Output the [x, y] coordinate of the center of the cell containing the given text.  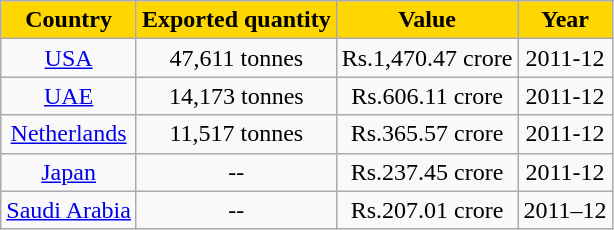
Year [565, 20]
Saudi Arabia [69, 210]
Rs.606.11 crore [427, 96]
Rs.207.01 crore [427, 210]
2011–12 [565, 210]
Rs.237.45 crore [427, 172]
Japan [69, 172]
47,611 tonnes [236, 58]
Rs.365.57 crore [427, 134]
Exported quantity [236, 20]
Country [69, 20]
Value [427, 20]
USA [69, 58]
14,173 tonnes [236, 96]
11,517 tonnes [236, 134]
UAE [69, 96]
Netherlands [69, 134]
Rs.1,470.47 crore [427, 58]
